Detect which cell encompasses the target text, then output its (x, y) center coordinate. 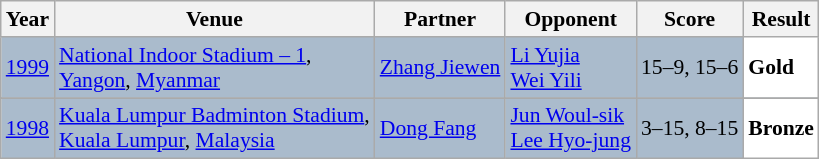
Bronze (781, 128)
Year (28, 19)
15–9, 15–6 (690, 68)
Score (690, 19)
Li Yujia Wei Yili (570, 68)
Opponent (570, 19)
Result (781, 19)
Jun Woul-sik Lee Hyo-jung (570, 128)
Kuala Lumpur Badminton Stadium,Kuala Lumpur, Malaysia (214, 128)
3–15, 8–15 (690, 128)
Zhang Jiewen (440, 68)
Partner (440, 19)
Gold (781, 68)
Dong Fang (440, 128)
Venue (214, 19)
1998 (28, 128)
National Indoor Stadium – 1,Yangon, Myanmar (214, 68)
1999 (28, 68)
